Extract the [X, Y] coordinate from the center of the cell holding the provided text.  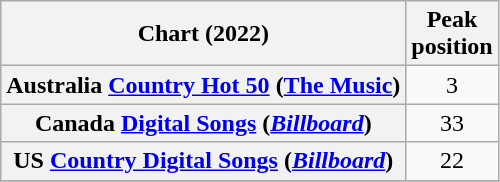
US Country Digital Songs (Billboard) [204, 161]
Canada Digital Songs (Billboard) [204, 123]
22 [452, 161]
Peakposition [452, 34]
3 [452, 85]
Chart (2022) [204, 34]
33 [452, 123]
Australia Country Hot 50 (The Music) [204, 85]
